Return [X, Y] of the center of cell containing provided text 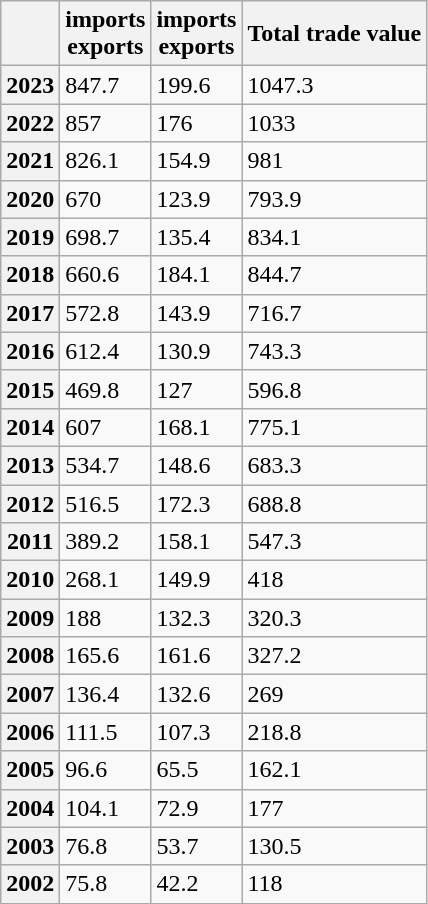
132.3 [196, 618]
547.3 [334, 542]
2022 [30, 123]
2015 [30, 389]
516.5 [106, 503]
844.7 [334, 275]
320.3 [334, 618]
688.8 [334, 503]
148.6 [196, 465]
698.7 [106, 237]
Total trade value [334, 34]
2017 [30, 313]
65.5 [196, 770]
857 [106, 123]
268.1 [106, 580]
1047.3 [334, 85]
2010 [30, 580]
2008 [30, 656]
743.3 [334, 351]
2006 [30, 732]
469.8 [106, 389]
826.1 [106, 161]
1033 [334, 123]
127 [196, 389]
184.1 [196, 275]
2012 [30, 503]
670 [106, 199]
2016 [30, 351]
596.8 [334, 389]
389.2 [106, 542]
2002 [30, 884]
834.1 [334, 237]
75.8 [106, 884]
683.3 [334, 465]
162.1 [334, 770]
775.1 [334, 427]
981 [334, 161]
199.6 [196, 85]
149.9 [196, 580]
96.6 [106, 770]
118 [334, 884]
327.2 [334, 656]
188 [106, 618]
177 [334, 808]
218.8 [334, 732]
158.1 [196, 542]
572.8 [106, 313]
130.9 [196, 351]
130.5 [334, 846]
2004 [30, 808]
418 [334, 580]
161.6 [196, 656]
172.3 [196, 503]
2005 [30, 770]
123.9 [196, 199]
2014 [30, 427]
72.9 [196, 808]
2018 [30, 275]
2013 [30, 465]
612.4 [106, 351]
76.8 [106, 846]
2003 [30, 846]
2007 [30, 694]
534.7 [106, 465]
2009 [30, 618]
104.1 [106, 808]
53.7 [196, 846]
107.3 [196, 732]
2019 [30, 237]
2021 [30, 161]
42.2 [196, 884]
143.9 [196, 313]
269 [334, 694]
165.6 [106, 656]
793.9 [334, 199]
136.4 [106, 694]
2011 [30, 542]
847.7 [106, 85]
132.6 [196, 694]
154.9 [196, 161]
176 [196, 123]
2023 [30, 85]
2020 [30, 199]
660.6 [106, 275]
607 [106, 427]
716.7 [334, 313]
111.5 [106, 732]
168.1 [196, 427]
135.4 [196, 237]
